Provide the [X, Y] coordinate of the cell's center where the given text is located.  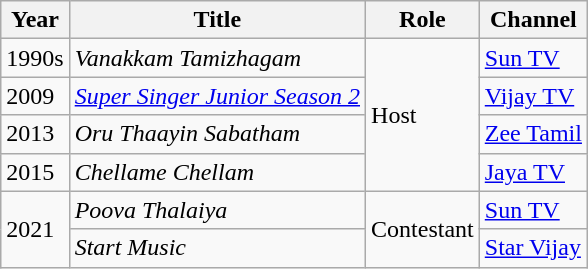
Poova Thalaiya [217, 210]
Year [35, 20]
Host [423, 115]
2009 [35, 96]
Channel [533, 20]
Zee Tamil [533, 134]
Vanakkam Tamizhagam [217, 58]
Jaya TV [533, 172]
Chellame Chellam [217, 172]
Contestant [423, 229]
Star Vijay [533, 248]
Role [423, 20]
2015 [35, 172]
2013 [35, 134]
Title [217, 20]
Start Music [217, 248]
Vijay TV [533, 96]
1990s [35, 58]
Oru Thaayin Sabatham [217, 134]
2021 [35, 229]
Super Singer Junior Season 2 [217, 96]
